Return [x, y] of the center of cell containing provided text 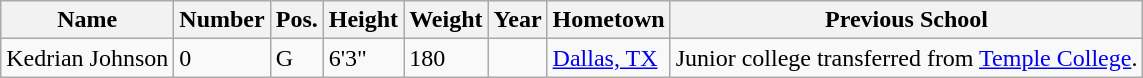
G [296, 58]
Height [363, 20]
Number [222, 20]
180 [446, 58]
Weight [446, 20]
Dallas, TX [608, 58]
Pos. [296, 20]
Year [518, 20]
0 [222, 58]
Kedrian Johnson [88, 58]
Previous School [906, 20]
Name [88, 20]
Hometown [608, 20]
Junior college transferred from Temple College. [906, 58]
6'3" [363, 58]
